Determine the [X, Y] coordinate at the center of the cell enclosing the given text.  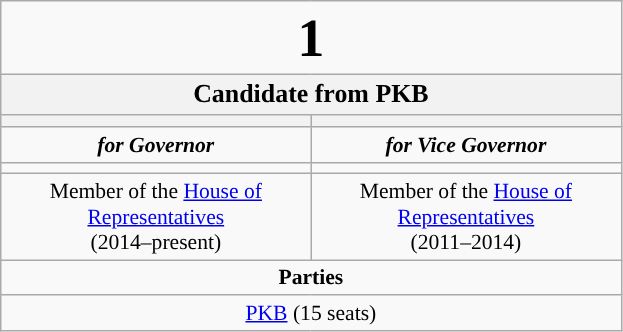
PKB (15 seats) [311, 314]
Member of the House of Representatives(2011–2014) [466, 216]
Parties [311, 278]
for Governor [156, 146]
for Vice Governor [466, 146]
1 [311, 38]
Member of the House of Representatives(2014–present) [156, 216]
Candidate from PKB [311, 94]
